Locate the cell with the specified text and output its [x, y] center coordinate. 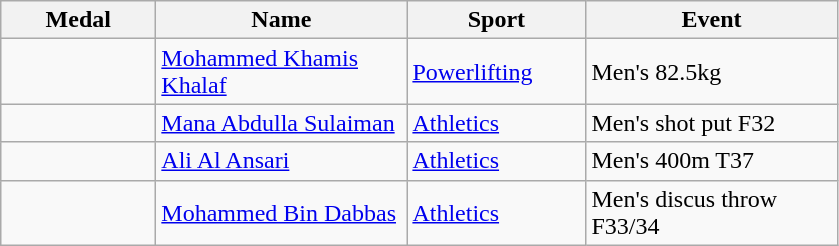
Men's shot put F32 [712, 123]
Event [712, 20]
Men's 82.5kg [712, 72]
Sport [496, 20]
Powerlifting [496, 72]
Mohammed Bin Dabbas [282, 212]
Medal [78, 20]
Name [282, 20]
Men's 400m T37 [712, 161]
Men's discus throw F33/34 [712, 212]
Ali Al Ansari [282, 161]
Mohammed Khamis Khalaf [282, 72]
Mana Abdulla Sulaiman [282, 123]
